Detect which cell encompasses the target text, then output its (X, Y) center coordinate. 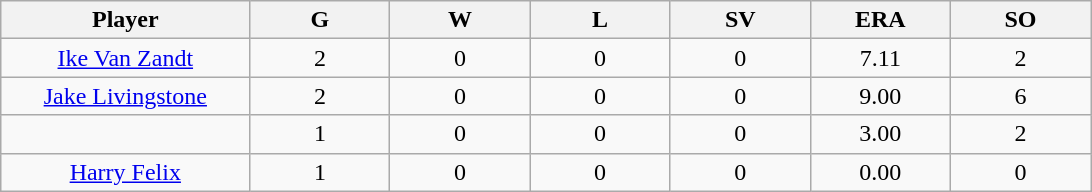
Harry Felix (126, 172)
0.00 (880, 172)
W (460, 20)
3.00 (880, 134)
G (320, 20)
SV (740, 20)
Jake Livingstone (126, 96)
SO (1020, 20)
6 (1020, 96)
ERA (880, 20)
Ike Van Zandt (126, 58)
9.00 (880, 96)
7.11 (880, 58)
Player (126, 20)
L (600, 20)
